Provide the [x, y] coordinate of the cell's center where the given text is located.  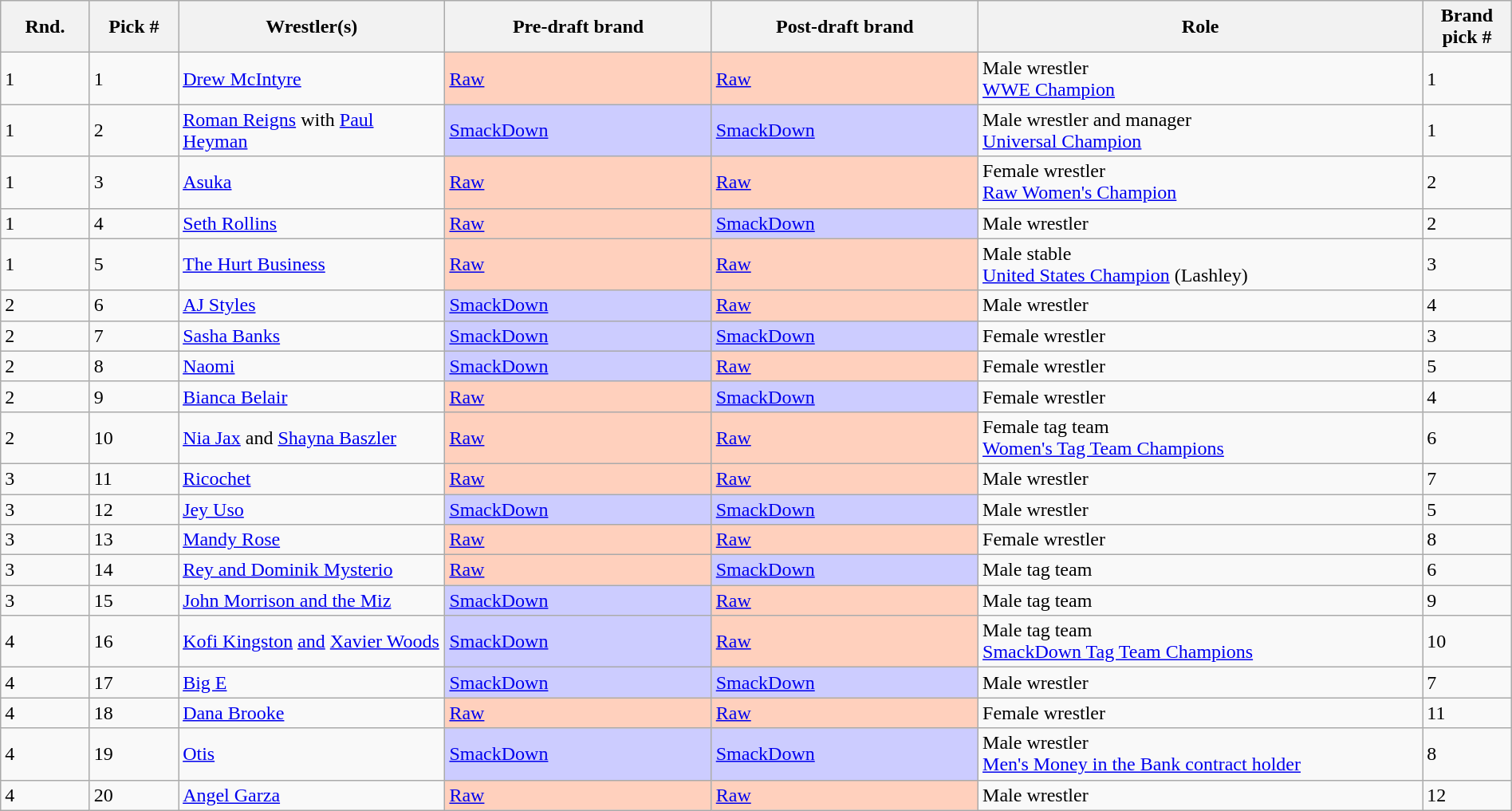
AJ Styles [312, 305]
18 [134, 713]
Sasha Banks [312, 336]
Angel Garza [312, 795]
Rnd. [45, 27]
16 [134, 641]
Kofi Kingston and Xavier Woods [312, 641]
Female wrestlerRaw Women's Champion [1201, 182]
The Hurt Business [312, 265]
Mandy Rose [312, 540]
Male wrestlerWWE Champion [1201, 78]
John Morrison and the Miz [312, 600]
Otis [312, 754]
Male wrestlerMen's Money in the Bank contract holder [1201, 754]
Female tag teamWomen's Tag Team Champions [1201, 437]
Wrestler(s) [312, 27]
19 [134, 754]
Pre-draft brand [578, 27]
17 [134, 683]
20 [134, 795]
Seth Rollins [312, 223]
Male wrestler and managerUniversal Champion [1201, 131]
Rey and Dominik Mysterio [312, 570]
Male tag teamSmackDown Tag Team Champions [1201, 641]
Ricochet [312, 478]
Roman Reigns with Paul Heyman [312, 131]
Big E [312, 683]
Naomi [312, 366]
Bianca Belair [312, 396]
Dana Brooke [312, 713]
14 [134, 570]
Male stableUnited States Champion (Lashley) [1201, 265]
Pick # [134, 27]
Post-draft brand [845, 27]
Role [1201, 27]
15 [134, 600]
Brand pick # [1467, 27]
Drew McIntyre [312, 78]
13 [134, 540]
Jey Uso [312, 510]
Nia Jax and Shayna Baszler [312, 437]
Asuka [312, 182]
